Determine the (x, y) coordinate at the center of the cell enclosing the given text.  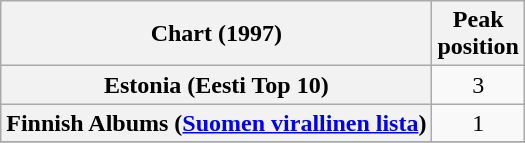
Chart (1997) (216, 34)
Estonia (Eesti Top 10) (216, 85)
Finnish Albums (Suomen virallinen lista) (216, 123)
1 (478, 123)
Peakposition (478, 34)
3 (478, 85)
